Return the [x, y] coordinate for the center point of the cell that contains the specified text.  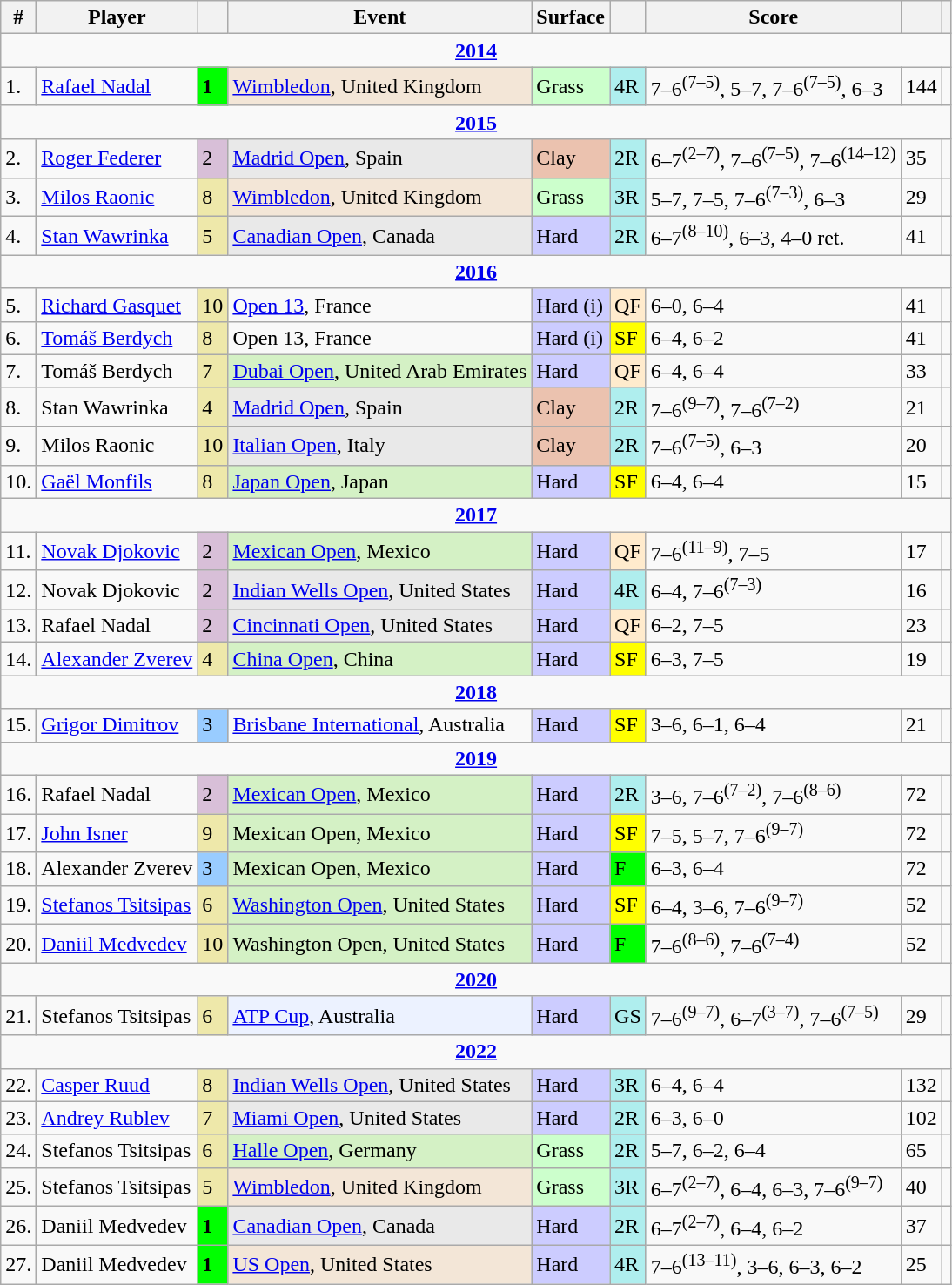
Player [117, 17]
1. [19, 87]
25. [19, 1187]
18. [19, 869]
20 [921, 446]
23 [921, 626]
Richard Gasquet [117, 305]
6–2, 7–5 [773, 626]
16. [19, 794]
Roger Federer [117, 158]
132 [921, 1085]
ATP Cup, Australia [379, 1015]
2014 [477, 50]
7–6(8–6), 7–6(7–4) [773, 944]
2016 [477, 272]
19 [921, 659]
10. [19, 482]
Grigor Dimitrov [117, 725]
6–4, 3–6, 7–6(9–7) [773, 905]
7–6(11–9), 7–5 [773, 552]
144 [921, 87]
23. [19, 1118]
2015 [477, 122]
Halle Open, Germany [379, 1151]
5–7, 6–2, 6–4 [773, 1151]
Cincinnati Open, United States [379, 626]
20. [19, 944]
7–5, 5–7, 7–6(9–7) [773, 834]
Gaël Monfils [117, 482]
6–3, 7–5 [773, 659]
16 [921, 590]
2019 [477, 758]
15 [921, 482]
35 [921, 158]
25 [921, 1264]
6–3, 6–4 [773, 869]
Italian Open, Italy [379, 446]
3. [19, 197]
27. [19, 1264]
Japan Open, Japan [379, 482]
12. [19, 590]
Andrey Rublev [117, 1118]
GS [628, 1015]
11. [19, 552]
6–4, 7–6(7–3) [773, 590]
26. [19, 1226]
2. [19, 158]
2022 [477, 1052]
65 [921, 1151]
9. [19, 446]
14. [19, 659]
Casper Ruud [117, 1085]
7–6(7–5), 5–7, 7–6(7–5), 6–3 [773, 87]
21. [19, 1015]
7–6(7–5), 6–3 [773, 446]
9 [212, 834]
15. [19, 725]
2020 [477, 979]
6–3, 6–0 [773, 1118]
John Isner [117, 834]
China Open, China [379, 659]
40 [921, 1187]
2017 [477, 515]
24. [19, 1151]
37 [921, 1226]
5. [19, 305]
6–7(8–10), 6–3, 4–0 ret. [773, 237]
US Open, United States [379, 1264]
Dubai Open, United Arab Emirates [379, 371]
7–6(9–7), 6–7(3–7), 7–6(7–5) [773, 1015]
19. [19, 905]
Miami Open, United States [379, 1118]
6–7(2–7), 6–4, 6–3, 7–6(9–7) [773, 1187]
# [19, 17]
5–7, 7–5, 7–6(7–3), 6–3 [773, 197]
6–7(2–7), 7–6(7–5), 7–6(14–12) [773, 158]
6–0, 6–4 [773, 305]
6–7(2–7), 6–4, 6–2 [773, 1226]
Score [773, 17]
7–6(13–11), 3–6, 6–3, 6–2 [773, 1264]
7–6(9–7), 7–6(7–2) [773, 407]
102 [921, 1118]
33 [921, 371]
7. [19, 371]
22. [19, 1085]
8. [19, 407]
6–4, 6–2 [773, 338]
17. [19, 834]
6. [19, 338]
Surface [571, 17]
4. [19, 237]
13. [19, 626]
Brisbane International, Australia [379, 725]
Event [379, 17]
17 [921, 552]
2018 [477, 692]
3–6, 6–1, 6–4 [773, 725]
3–6, 7–6(7–2), 7–6(8–6) [773, 794]
